Search for the cell housing the specified text and yield its [X, Y] center coordinate. 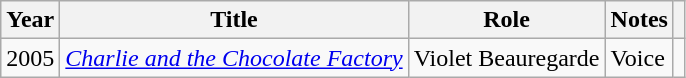
Year [30, 20]
Title [234, 20]
Voice [639, 58]
Violet Beauregarde [506, 58]
Role [506, 20]
Notes [639, 20]
Charlie and the Chocolate Factory [234, 58]
2005 [30, 58]
